For the text-containing cell, return its midpoint in [x, y] coordinate format. 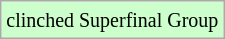
clinched Superfinal Group [112, 20]
